Provide the [X, Y] coordinate of the cell's center where the given text is located.  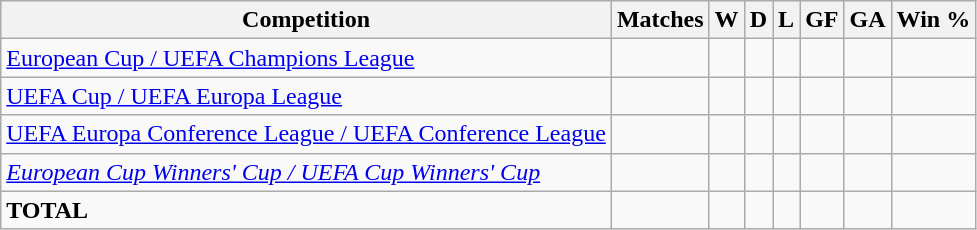
L [786, 20]
Competition [306, 20]
GA [868, 20]
W [726, 20]
UEFA Cup / UEFA Europa League [306, 96]
GF [822, 20]
Win % [934, 20]
Matches [660, 20]
UEFA Europa Conference League / UEFA Conference League [306, 134]
European Cup / UEFA Champions League [306, 58]
D [758, 20]
TOTAL [306, 210]
European Cup Winners' Cup / UEFA Cup Winners' Cup [306, 172]
